Provide the (x, y) coordinate of the cell's center where the given text is located.  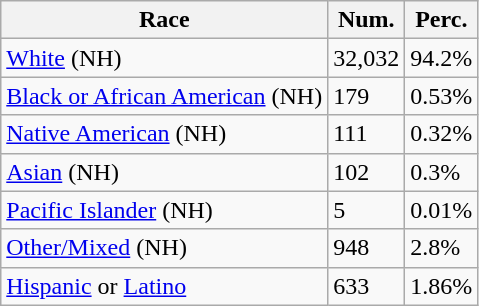
1.86% (442, 286)
Num. (366, 20)
Black or African American (NH) (164, 96)
Asian (NH) (164, 172)
32,032 (366, 58)
633 (366, 286)
Other/Mixed (NH) (164, 248)
0.3% (442, 172)
102 (366, 172)
2.8% (442, 248)
Perc. (442, 20)
0.53% (442, 96)
White (NH) (164, 58)
Race (164, 20)
Native American (NH) (164, 134)
Pacific Islander (NH) (164, 210)
Hispanic or Latino (164, 286)
948 (366, 248)
0.32% (442, 134)
94.2% (442, 58)
111 (366, 134)
0.01% (442, 210)
179 (366, 96)
5 (366, 210)
